Extract the (x, y) coordinate from the center of the cell holding the provided text.  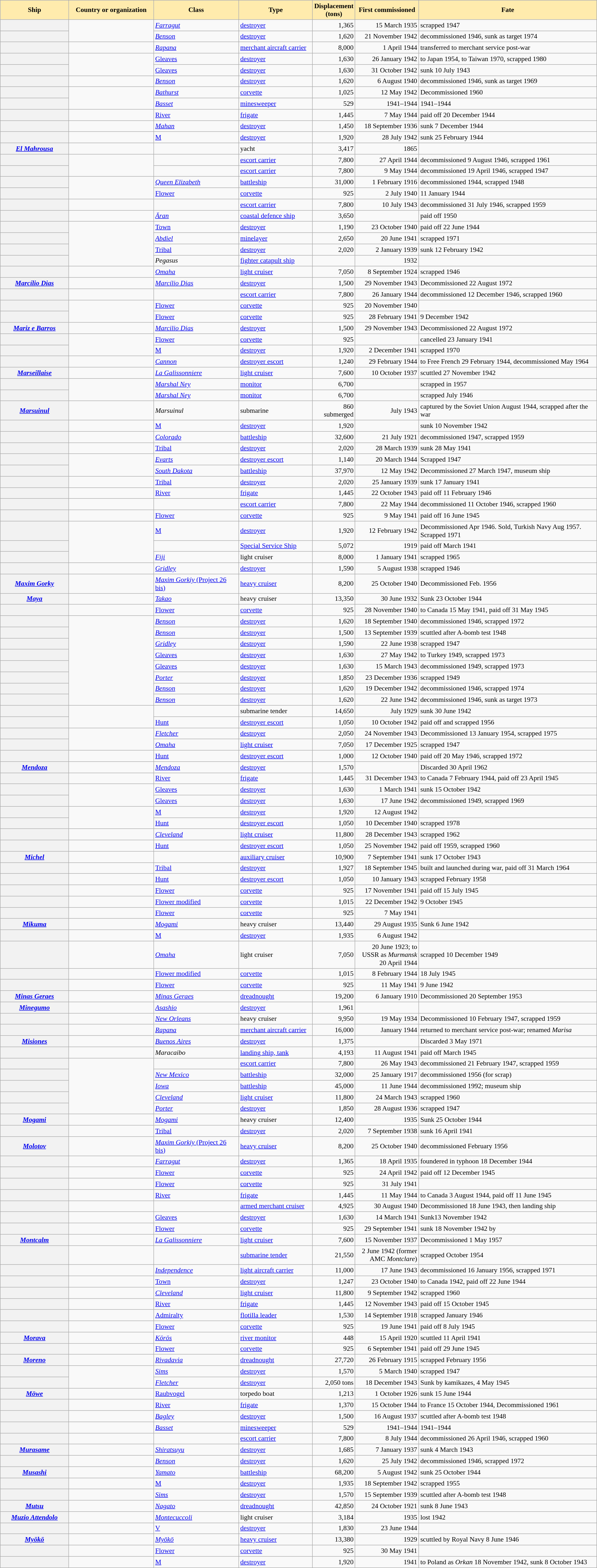
decommissioned 19 April 1946, scrapped 1947 (508, 171)
11 June 1944 (387, 1086)
sunk 25 February 1944 (508, 138)
20 June 1923; to USSR as Murmansk 20 April 1944 (387, 955)
18 September 1945 (387, 868)
landing ship, tank (276, 1053)
22 December 1942 (387, 902)
light aircraft carrier (276, 1270)
27 May 1942 (387, 655)
8 February 1944 (387, 974)
sunk 18 November 1942 by (508, 1229)
decommissioned 1946, sunk as target 1969 (508, 81)
18 December 1943 (387, 1383)
6 August 1940 (387, 81)
2,650 (334, 238)
lost 1942 (508, 1517)
captured by the Soviet Union August 1944, scrapped after the war (508, 411)
yacht (276, 149)
21 July 1921 (387, 437)
28 December 1943 (387, 835)
Displacement (tons) (334, 10)
1,247 (334, 1282)
11 May 1944 (387, 1195)
20 June 1941 (387, 238)
8 September 1924 (387, 272)
6 August 1942 (387, 935)
1 March 1941 (387, 790)
Mariz e Barros (35, 328)
Admiralty (196, 1315)
scrapped February 1956 (508, 1360)
12,400 (334, 1120)
Maracaibo (196, 1053)
1,961 (334, 1008)
8 July 1944 (387, 1439)
19,200 (334, 997)
Muzio Attendolo (35, 1517)
Decommissioned 20 September 1953 (508, 997)
1,190 (334, 227)
Bathurst (196, 93)
Möwe (35, 1394)
18 September 1936 (387, 126)
decommissioned 26 April 1946, scrapped 1960 (508, 1439)
Type (276, 10)
decommissioned 1944, scrapped 1948 (508, 182)
19 June 1941 (387, 1327)
paid off 15 October 1945 (508, 1304)
to Canada 3 August 1944, paid off 11 June 1945 (508, 1195)
sunk 15 June 1944 (508, 1394)
submarine (276, 411)
Morava (35, 1338)
Nagato (196, 1506)
68,200 (334, 1472)
4,193 (334, 1053)
to Canada 1942, paid off 22 June 1944 (508, 1282)
South Dakota (196, 471)
paid off 22 June 1944 (508, 227)
27,720 (334, 1360)
10,900 (334, 857)
31 July 1941 (387, 1184)
Yamato (196, 1472)
1,375 (334, 1041)
paid off and scrapped 1956 (508, 722)
7 May 1941 (387, 913)
1,240 (334, 362)
Raubvogel (196, 1394)
sunk 17 October 1943 (508, 857)
Fate (508, 10)
decommissioned 9 August 1946, scrapped 1961 (508, 160)
Maya (35, 599)
2 January 1939 (387, 250)
30 May 1941 (387, 1551)
Decommissioned 13 January 1954, scrapped 1975 (508, 734)
28 July 1942 (387, 138)
to Free French 29 February 1944, decommissioned May 1964 (508, 362)
sunk 25 October 1944 (508, 1472)
auxiliary cruiser (276, 857)
26 February 1915 (387, 1360)
29 August 1935 (387, 924)
7 September 1938 (387, 1131)
1941 (387, 1562)
sunk 15 October 1942 (508, 790)
17 June 1942 (387, 801)
Äran (196, 216)
1,830 (334, 1528)
9 May 1944 (387, 171)
First commissioned (387, 10)
Decommissioned 18 June 1943, then landing ship (508, 1206)
15 March 1943 (387, 666)
flotilla leader (276, 1315)
scrapped February 1958 (508, 879)
sunk 4 March 1943 (508, 1450)
9 June 1942 (508, 985)
16 August 1937 (387, 1416)
July 1943 (387, 411)
Sunk 25 October 1944 (508, 1120)
decommissioned 1947, scrapped 1959 (508, 437)
Queen Elizabeth (196, 182)
paid off 15 July 1945 (508, 891)
15 October 1944 (387, 1405)
paid off 12 December 1945 (508, 1173)
29 September 1941 (387, 1229)
paid off 1959, scrapped 1960 (508, 846)
10 October 1937 (387, 373)
to Japan 1954, to Taiwan 1970, scrapped 1980 (508, 59)
18 September 1940 (387, 622)
18 September 1942 (387, 1484)
21 November 1942 (387, 37)
12 February 1942 (387, 531)
sunk 16 April 1941 (508, 1131)
Sunk by kamikazes, 4 May 1945 (508, 1383)
Körös (196, 1338)
2 December 1941 (387, 350)
January 1944 (387, 1030)
Murasame (35, 1450)
12 November 1943 (387, 1304)
Evarts (196, 460)
11 January 1944 (508, 194)
16,000 (334, 1030)
28 March 1939 (387, 448)
30 August 1940 (387, 1206)
18 July 1945 (508, 974)
decommissioned 12 December 1946, scrapped 1960 (508, 294)
scrapped 1949 (508, 678)
Moreno (35, 1360)
32,600 (334, 437)
15 April 1920 (387, 1338)
paid off 16 June 1945 (508, 516)
1,000 (334, 756)
decommissioned 16 January 1956, scrapped 1971 (508, 1270)
scuttled 27 November 1942 (508, 373)
July 1929 (387, 711)
sunk 10 November 1942 (508, 426)
5 August 1938 (387, 569)
10 July 1943 (387, 205)
25 November 1942 (387, 846)
Rivadavia (196, 1360)
Minegumo (35, 1008)
7 September 1941 (387, 857)
decommissioned 1946, sunk as target 1974 (508, 37)
scuttled 11 April 1941 (508, 1338)
Buenos Aires (196, 1041)
scuttled by Royal Navy 8 June 1946 (508, 1540)
27 April 1944 (387, 160)
23 December 1936 (387, 678)
11,000 (334, 1270)
12 October 1940 (387, 756)
1,927 (334, 868)
19 May 1934 (387, 1019)
9 May 1941 (387, 516)
1865 (387, 149)
Marseillaise (35, 373)
Decommissioned 1960 (508, 93)
Mahan (196, 126)
Decommissioned Feb. 1956 (508, 584)
decommissioned 11 October 1946, scrapped 1960 (508, 504)
1,685 (334, 1450)
sunk 8 June 1943 (508, 1506)
10 October 1942 (387, 722)
Abdiel (196, 238)
river monitor (276, 1338)
sunk 10 July 1943 (508, 70)
15 November 1937 (387, 1240)
7 May 1944 (387, 115)
decommissioned 21 February 1947, scrapped 1959 (508, 1064)
26 January 1942 (387, 59)
Decommissioned 1 May 1957 (508, 1240)
860 submerged (334, 411)
10 December 1940 (387, 823)
28 February 1941 (387, 317)
Molotov (35, 1146)
37,970 (334, 471)
17 November 1941 (387, 891)
scrapped 1965 (508, 557)
Marcilio Dias (196, 328)
12 August 1942 (387, 812)
to Poland as Orkan 18 November 1942, sunk 8 October 1943 (508, 1562)
1 October 1926 (387, 1394)
transferred to merchant service post-war (508, 48)
sunk 12 February 1942 (508, 250)
31 December 1943 (387, 778)
armed merchant cruiser (276, 1206)
paid off 20 December 1944 (508, 115)
scrapped October 1954 (508, 1255)
Special Service Ship (276, 546)
to France 15 October 1944, Decommissioned 1961 (508, 1405)
14 September 1918 (387, 1315)
paid off 20 May 1946, scrapped 1972 (508, 756)
25 July 1942 (387, 1461)
1 January 1941 (387, 557)
24 November 1943 (387, 734)
to Canada 15 May 1941, paid off 31 May 1945 (508, 610)
scrapped 1970 (508, 350)
scrapped in 1957 (508, 384)
6 January 1910 (387, 997)
paid off 11 February 1946 (508, 493)
1,025 (334, 93)
decommissioned 1946, sunk as target 1973 (508, 700)
2,050 tons (334, 1383)
15 March 1935 (387, 25)
9,950 (334, 1019)
3,184 (334, 1517)
Asashio (196, 1008)
coastal defence ship (276, 216)
Montecuccoli (196, 1517)
2 June 1942 (former AMC Montclare) (387, 1255)
22 May 1944 (387, 504)
paid off March 1945 (508, 1053)
built and launched during war, paid off 31 March 1964 (508, 868)
Ship (35, 10)
1919 (387, 546)
42,850 (334, 1506)
scrapped January 1946 (508, 1315)
11 May 1941 (387, 985)
Bagley (196, 1416)
Michel (35, 857)
Mutsu (35, 1506)
1 April 1944 (387, 48)
Iowa (196, 1086)
sunk 7 December 1944 (508, 126)
Pegasus (196, 261)
5 August 1942 (387, 1472)
Musashi (35, 1472)
3,650 (334, 216)
sunk 28 May 1941 (508, 448)
29 February 1944 (387, 362)
23 June 1944 (387, 1528)
sunk 17 January 1941 (508, 482)
31,000 (334, 182)
scrapped 1955 (508, 1484)
decommissioned 1946, scrapped 1974 (508, 689)
7 January 1937 (387, 1450)
14 March 1941 (387, 1218)
Country or organization (111, 10)
448 (334, 1338)
13,380 (334, 1540)
31 October 1942 (387, 70)
Class (196, 10)
decommissioned February 1956 (508, 1146)
paid off 1950 (508, 216)
V (196, 1528)
El Mahrousa (35, 149)
foundered in typhoon 18 December 1944 (508, 1162)
fighter catapult ship (276, 261)
45,000 (334, 1086)
paid off 8 July 1945 (508, 1327)
11 August 1941 (387, 1053)
cancelled 23 January 1941 (508, 339)
13,350 (334, 599)
scrapped 10 December 1949 (508, 955)
24 March 1943 (387, 1097)
17 June 1943 (387, 1270)
22 October 1943 (387, 493)
Shiratsuyu (196, 1450)
15 September 1939 (387, 1495)
Scrapped 1947 (508, 460)
5 March 1940 (387, 1372)
14,650 (334, 711)
1 February 1916 (387, 182)
Decommissioned 27 March 1947, museum ship (508, 471)
1,370 (334, 1405)
25 January 1917 (387, 1075)
New Orleans (196, 1019)
torpedo boat (276, 1394)
Fiji (196, 557)
1,213 (334, 1394)
Decommissioned Apr 1946. Sold, Turkish Navy Aug 1957. Scrapped 1971 (508, 531)
2 July 1940 (387, 194)
10 January 1943 (387, 879)
Misiones (35, 1041)
28 August 1936 (387, 1109)
20 March 1944 (387, 460)
28 November 1940 (387, 610)
13 September 1939 (387, 633)
Discarded 3 May 1971 (508, 1041)
19 December 1942 (387, 689)
30 June 1932 (387, 599)
24 October 1921 (387, 1506)
scrapped July 1946 (508, 395)
sunk 30 June 1942 (508, 711)
decommissioned 1992; museum ship (508, 1086)
Decommissioned 10 February 1947, scrapped 1959 (508, 1019)
9 October 1945 (508, 902)
22 June 1942 (387, 700)
decommissioned 1956 (for scrap) (508, 1075)
scrapped 1971 (508, 238)
Cannon (196, 362)
20 November 1940 (387, 306)
24 April 1942 (387, 1173)
paid off March 1941 (508, 546)
Takao (196, 599)
1,140 (334, 460)
25 January 1939 (387, 482)
1,530 (334, 1315)
3,417 (334, 149)
Mikuma (35, 924)
decommissioned 1949, scrapped 1969 (508, 801)
18 April 1935 (387, 1162)
Sunk13 November 1942 (508, 1218)
1929 (387, 1540)
9 September 1942 (387, 1293)
21,550 (334, 1255)
decommissioned 1949, scrapped 1973 (508, 666)
22 June 1938 (387, 644)
17 December 1925 (387, 745)
1,450 (334, 126)
13,440 (334, 924)
paid off 29 June 1945 (508, 1349)
minelayer (276, 238)
to Canada 7 February 1944, paid off 23 April 1945 (508, 778)
1932 (387, 261)
to Turkey 1949, scrapped 1973 (508, 655)
New Mexico (196, 1075)
scrapped 1978 (508, 823)
2,050 (334, 734)
26 May 1943 (387, 1064)
Colorado (196, 437)
6 September 1941 (387, 1349)
returned to merchant service post-war; renamed Marisa (508, 1030)
32,000 (334, 1075)
Sunk 23 October 1944 (508, 599)
9 December 1942 (508, 317)
Maxim Gorky (35, 584)
4,925 (334, 1206)
26 January 1944 (387, 294)
Sunk 6 June 1942 (508, 924)
scrapped 1962 (508, 835)
Montcalm (35, 1240)
decommissioned 31 July 1946, scrapped 1959 (508, 205)
5,072 (334, 546)
Discarded 30 April 1962 (508, 767)
Independence (196, 1270)
